Search for the cell housing the specified text and yield its (X, Y) center coordinate. 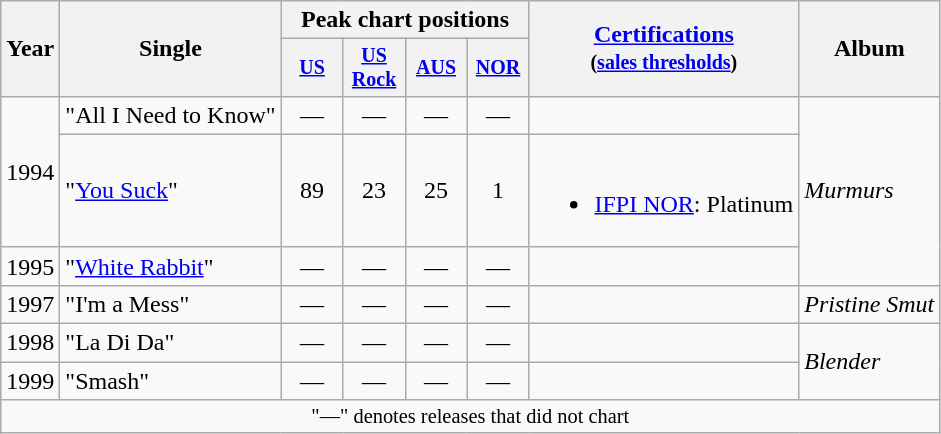
1995 (30, 266)
Year (30, 49)
"All I Need to Know" (170, 115)
AUS (436, 68)
"White Rabbit" (170, 266)
"I'm a Mess" (170, 304)
1999 (30, 381)
Certifications(sales thresholds) (664, 49)
1 (498, 190)
US (312, 68)
NOR (498, 68)
Murmurs (870, 190)
25 (436, 190)
1998 (30, 343)
1997 (30, 304)
Peak chart positions (405, 20)
"La Di Da" (170, 343)
Pristine Smut (870, 304)
1994 (30, 172)
"You Suck" (170, 190)
USRock (374, 68)
Album (870, 49)
Single (170, 49)
89 (312, 190)
Blender (870, 362)
"Smash" (170, 381)
23 (374, 190)
"—" denotes releases that did not chart (470, 417)
IFPI NOR: Platinum (664, 190)
